Return [X, Y] of the center of cell containing provided text 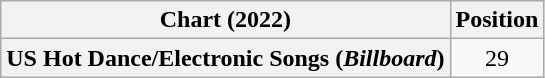
29 [497, 58]
US Hot Dance/Electronic Songs (Billboard) [226, 58]
Position [497, 20]
Chart (2022) [226, 20]
